Scan for the cell matching the given text and deliver its [x, y] coordinate at center. 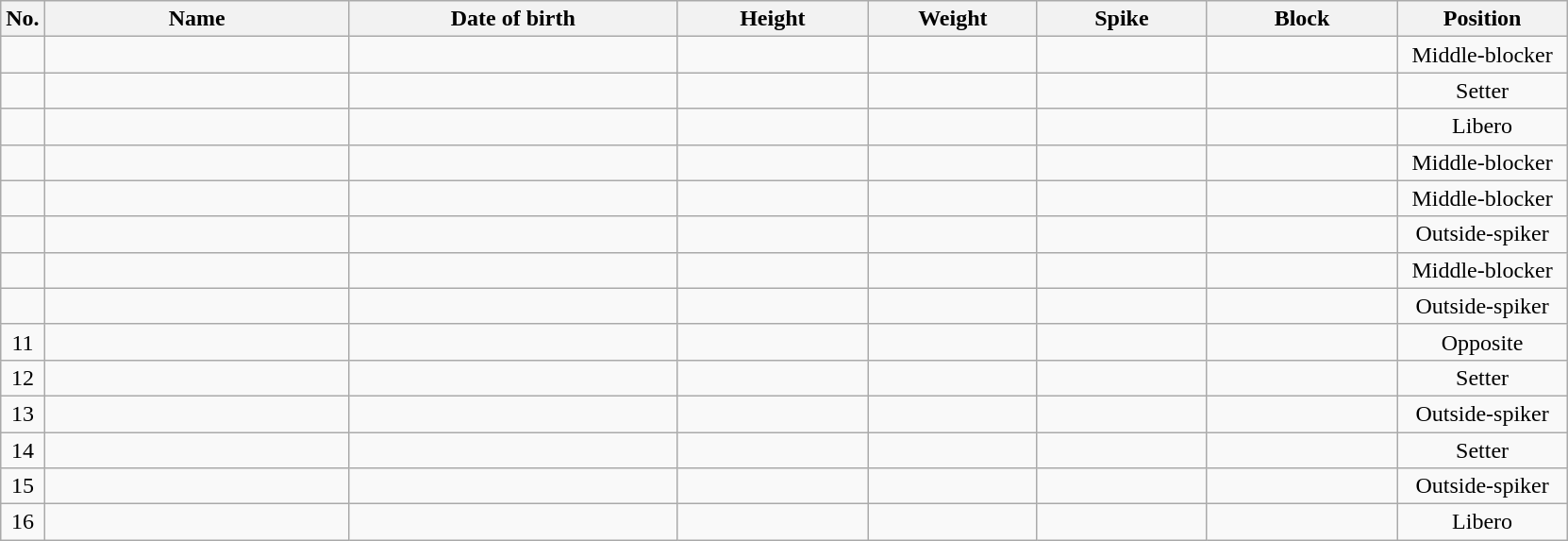
Block [1302, 19]
Height [772, 19]
Opposite [1483, 342]
11 [23, 342]
Date of birth [513, 19]
Name [196, 19]
No. [23, 19]
14 [23, 450]
15 [23, 486]
12 [23, 378]
16 [23, 522]
Weight [953, 19]
13 [23, 414]
Spike [1121, 19]
Position [1483, 19]
